Provide the [X, Y] coordinate of the cell's center where the given text is located.  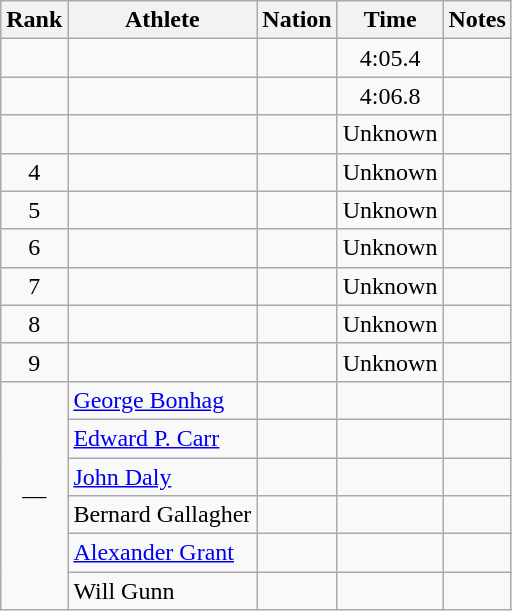
Edward P. Carr [162, 438]
5 [34, 210]
Alexander Grant [162, 553]
4:06.8 [390, 96]
4 [34, 172]
7 [34, 286]
Athlete [162, 20]
4:05.4 [390, 58]
Will Gunn [162, 591]
— [34, 495]
9 [34, 362]
George Bonhag [162, 400]
Nation [297, 20]
6 [34, 248]
Bernard Gallagher [162, 515]
Notes [477, 20]
Time [390, 20]
8 [34, 324]
Rank [34, 20]
John Daly [162, 477]
